Search for the cell housing the specified text and yield its [X, Y] center coordinate. 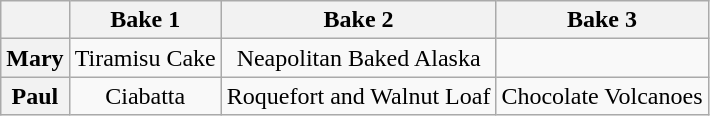
Ciabatta [145, 96]
Bake 1 [145, 20]
Paul [35, 96]
Roquefort and Walnut Loaf [358, 96]
Tiramisu Cake [145, 58]
Neapolitan Baked Alaska [358, 58]
Bake 3 [602, 20]
Bake 2 [358, 20]
Mary [35, 58]
Chocolate Volcanoes [602, 96]
